Extract the [X, Y] coordinate from the center of the cell holding the provided text.  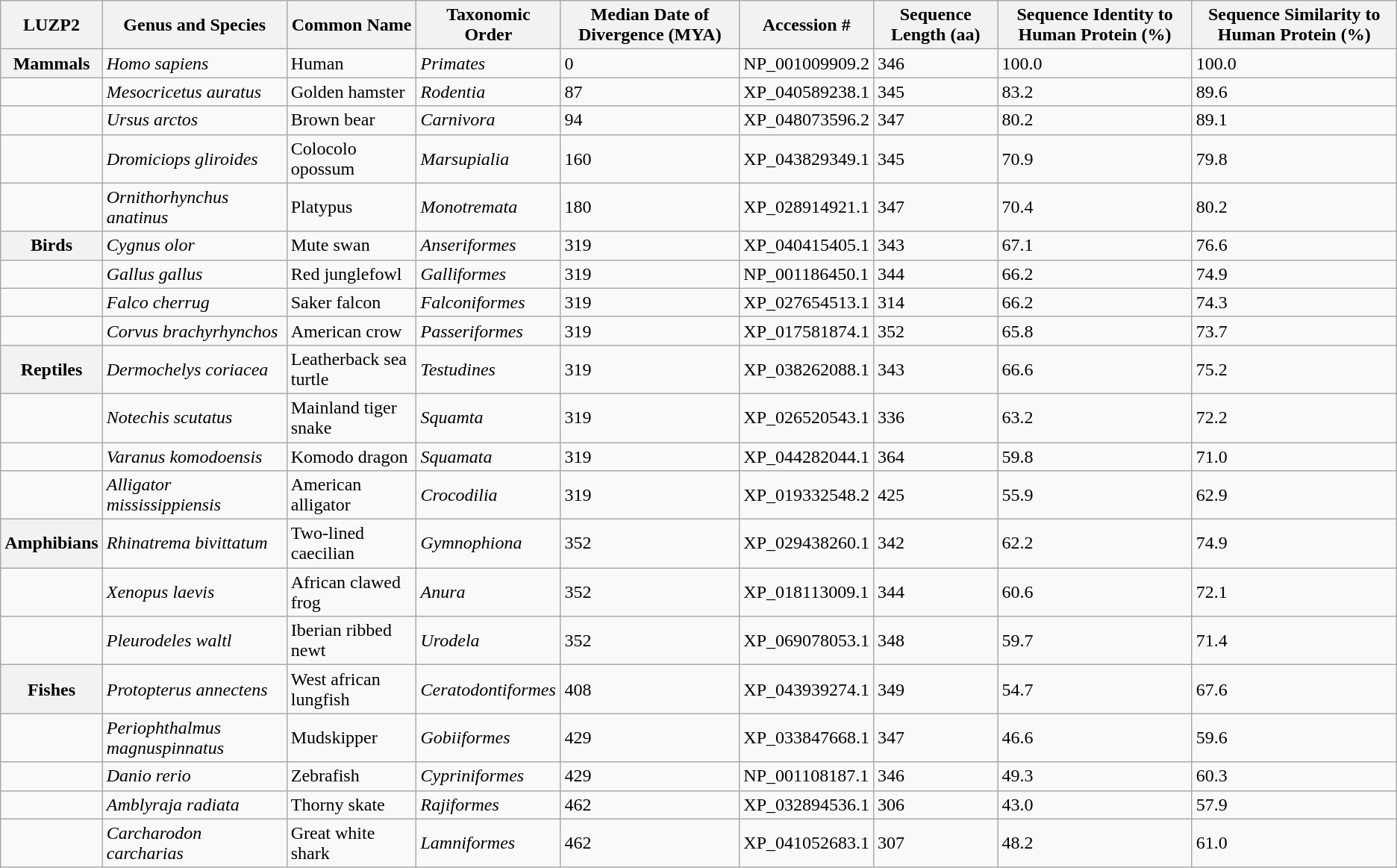
75.2 [1294, 369]
XP_032894536.1 [807, 805]
Amblyraja radiata [194, 805]
Sequence Identity to Human Protein (%) [1095, 25]
71.4 [1294, 640]
XP_048073596.2 [807, 120]
70.9 [1095, 158]
61.0 [1294, 843]
60.6 [1095, 593]
60.3 [1294, 776]
54.7 [1095, 690]
307 [936, 843]
Birds [51, 246]
63.2 [1095, 418]
XP_029438260.1 [807, 543]
Median Date of Divergence (MYA) [650, 25]
Monotremata [488, 207]
Colocolo opossum [351, 158]
XP_028914921.1 [807, 207]
Periophthalmus magnuspinnatus [194, 737]
Rhinatrema bivittatum [194, 543]
XP_041052683.1 [807, 843]
Alligator mississippiensis [194, 496]
Danio rerio [194, 776]
180 [650, 207]
Komodo dragon [351, 456]
XP_040589238.1 [807, 92]
Reptiles [51, 369]
NP_001009909.2 [807, 63]
Brown bear [351, 120]
Iberian ribbed newt [351, 640]
55.9 [1095, 496]
NP_001186450.1 [807, 274]
XP_017581874.1 [807, 331]
46.6 [1095, 737]
Two-lined caecilian [351, 543]
American crow [351, 331]
Sequence Length (aa) [936, 25]
Passeriformes [488, 331]
Cypriniformes [488, 776]
LUZP2 [51, 25]
Taxonomic Order [488, 25]
348 [936, 640]
Amphibians [51, 543]
XP_038262088.1 [807, 369]
Testudines [488, 369]
Ursus arctos [194, 120]
XP_044282044.1 [807, 456]
Varanus komodoensis [194, 456]
Mesocricetus auratus [194, 92]
XP_018113009.1 [807, 593]
Human [351, 63]
African clawed frog [351, 593]
314 [936, 302]
Mammals [51, 63]
XP_069078053.1 [807, 640]
XP_040415405.1 [807, 246]
Mudskipper [351, 737]
67.6 [1294, 690]
XP_026520543.1 [807, 418]
43.0 [1095, 805]
0 [650, 63]
Sequence Similarity to Human Protein (%) [1294, 25]
67.1 [1095, 246]
408 [650, 690]
72.2 [1294, 418]
XP_019332548.2 [807, 496]
Squamta [488, 418]
306 [936, 805]
59.7 [1095, 640]
Ceratodontiformes [488, 690]
364 [936, 456]
Genus and Species [194, 25]
Pleurodeles waltl [194, 640]
Urodela [488, 640]
Anseriformes [488, 246]
65.8 [1095, 331]
Great white shark [351, 843]
Carnivora [488, 120]
Fishes [51, 690]
American alligator [351, 496]
Common Name [351, 25]
Corvus brachyrhynchos [194, 331]
70.4 [1095, 207]
160 [650, 158]
Dromiciops gliroides [194, 158]
59.6 [1294, 737]
Primates [488, 63]
349 [936, 690]
94 [650, 120]
89.6 [1294, 92]
Lamniformes [488, 843]
Carcharodon carcharias [194, 843]
XP_027654513.1 [807, 302]
87 [650, 92]
Thorny skate [351, 805]
49.3 [1095, 776]
Mute swan [351, 246]
Golden hamster [351, 92]
Homo sapiens [194, 63]
Notechis scutatus [194, 418]
342 [936, 543]
Galliformes [488, 274]
NP_001108187.1 [807, 776]
89.1 [1294, 120]
Ornithorhynchus anatinus [194, 207]
Dermochelys coriacea [194, 369]
Rajiformes [488, 805]
Gallus gallus [194, 274]
62.9 [1294, 496]
Xenopus laevis [194, 593]
XP_033847668.1 [807, 737]
Leatherback sea turtle [351, 369]
Rodentia [488, 92]
XP_043939274.1 [807, 690]
Cygnus olor [194, 246]
Anura [488, 593]
Mainland tiger snake [351, 418]
57.9 [1294, 805]
62.2 [1095, 543]
48.2 [1095, 843]
83.2 [1095, 92]
336 [936, 418]
Falconiformes [488, 302]
Accession # [807, 25]
Marsupialia [488, 158]
59.8 [1095, 456]
72.1 [1294, 593]
79.8 [1294, 158]
Squamata [488, 456]
Gobiiformes [488, 737]
66.6 [1095, 369]
Red junglefowl [351, 274]
73.7 [1294, 331]
Platypus [351, 207]
Zebrafish [351, 776]
Saker falcon [351, 302]
74.3 [1294, 302]
Crocodilia [488, 496]
XP_043829349.1 [807, 158]
425 [936, 496]
71.0 [1294, 456]
Falco cherrug [194, 302]
Protopterus annectens [194, 690]
76.6 [1294, 246]
West african lungfish [351, 690]
Gymnophiona [488, 543]
